Scan for the cell matching the given text and deliver its (x, y) coordinate at center. 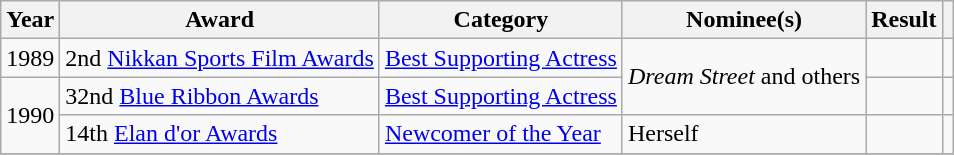
32nd Blue Ribbon Awards (220, 96)
Category (500, 20)
Result (904, 20)
1990 (30, 115)
2nd Nikkan Sports Film Awards (220, 58)
Herself (744, 134)
Year (30, 20)
Nominee(s) (744, 20)
1989 (30, 58)
Award (220, 20)
Dream Street and others (744, 77)
14th Elan d'or Awards (220, 134)
Newcomer of the Year (500, 134)
